Detect which cell encompasses the target text, then output its (X, Y) center coordinate. 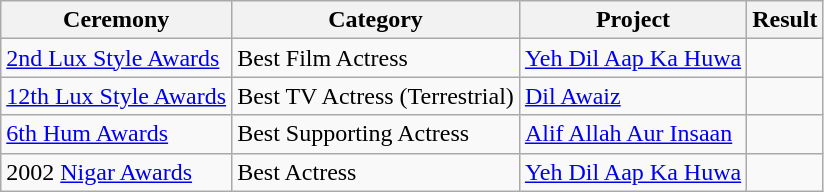
12th Lux Style Awards (116, 96)
Best Supporting Actress (376, 134)
Best Film Actress (376, 58)
2nd Lux Style Awards (116, 58)
2002 Nigar Awards (116, 172)
Result (785, 20)
Project (632, 20)
Best TV Actress (Terrestrial) (376, 96)
6th Hum Awards (116, 134)
Best Actress (376, 172)
Category (376, 20)
Alif Allah Aur Insaan (632, 134)
Ceremony (116, 20)
Dil Awaiz (632, 96)
